Provide the (X, Y) coordinate of the cell's center where the given text is located.  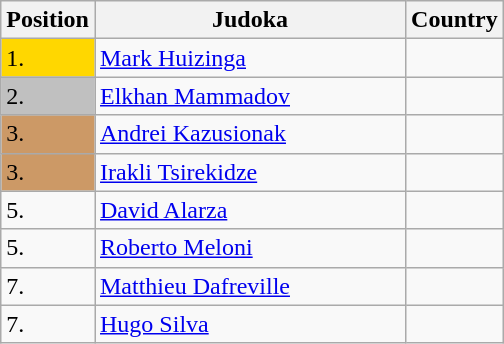
Mark Huizinga (250, 58)
Hugo Silva (250, 324)
1. (48, 58)
Position (48, 20)
Matthieu Dafreville (250, 286)
Country (455, 20)
2. (48, 96)
Elkhan Mammadov (250, 96)
Irakli Tsirekidze (250, 172)
Judoka (250, 20)
David Alarza (250, 210)
Roberto Meloni (250, 248)
Andrei Kazusionak (250, 134)
